Identify which cell holds the provided text, then report its (X, Y) central coordinate. 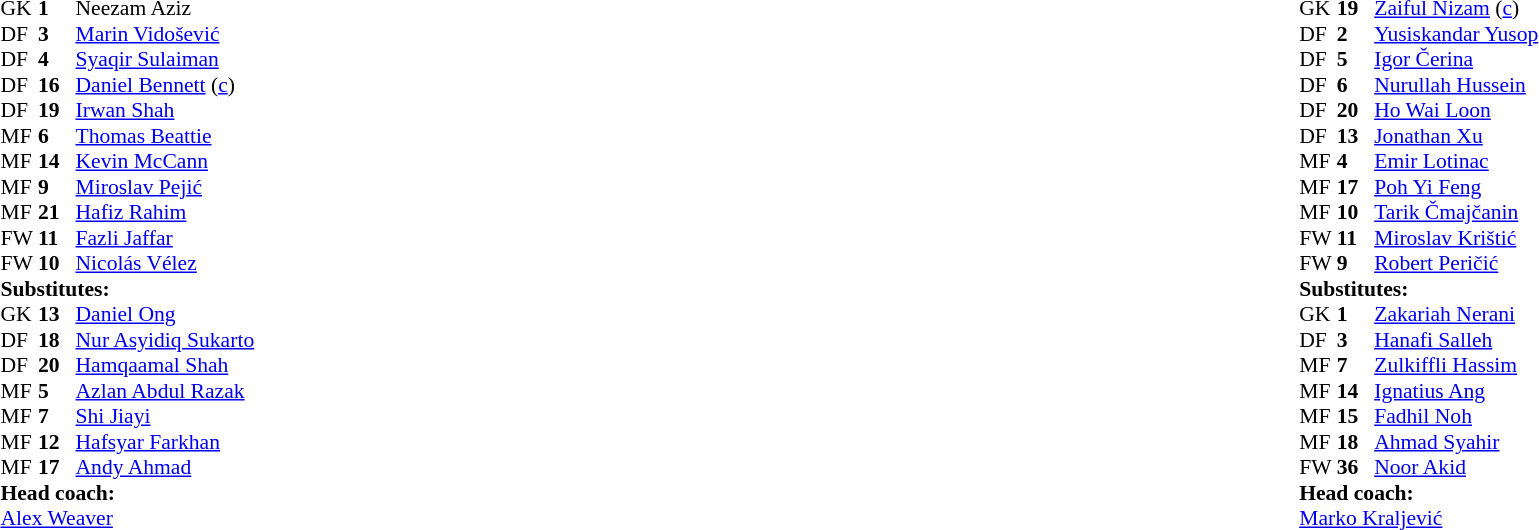
Poh Yi Feng (1456, 187)
1 (1356, 315)
16 (57, 85)
Daniel Bennett (c) (166, 85)
Jonathan Xu (1456, 136)
Zakariah Nerani (1456, 315)
Noor Akid (1456, 467)
Kevin McCann (166, 161)
Hafiz Rahim (166, 213)
Hanafi Salleh (1456, 340)
Syaqir Sulaiman (166, 59)
Nur Asyidiq Sukarto (166, 340)
Yusiskandar Yusop (1456, 34)
21 (57, 213)
36 (1356, 467)
Fazli Jaffar (166, 238)
Fadhil Noh (1456, 417)
Robert Peričić (1456, 263)
15 (1356, 417)
Shi Jiayi (166, 417)
Azlan Abdul Razak (166, 391)
Zulkiffli Hassim (1456, 365)
12 (57, 442)
Tarik Čmajčanin (1456, 213)
Hafsyar Farkhan (166, 442)
Daniel Ong (166, 315)
Ho Wai Loon (1456, 111)
Miroslav Pejić (166, 187)
Nurullah Hussein (1456, 85)
Andy Ahmad (166, 467)
Hamqaamal Shah (166, 365)
19 (57, 111)
Nicolás Vélez (166, 263)
Irwan Shah (166, 111)
Miroslav Krištić (1456, 238)
2 (1356, 34)
Ahmad Syahir (1456, 442)
Igor Čerina (1456, 59)
Emir Lotinac (1456, 161)
Thomas Beattie (166, 136)
Ignatius Ang (1456, 391)
Marin Vidošević (166, 34)
